Return (X, Y) of the center of cell containing provided text 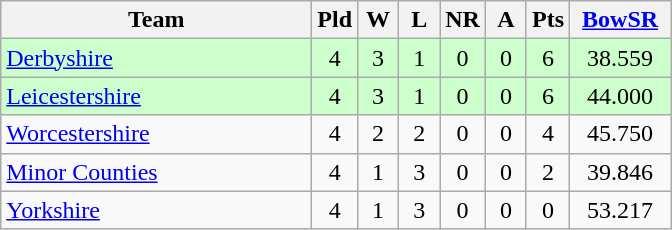
NR (463, 20)
BowSR (620, 20)
Yorkshire (156, 210)
Pts (548, 20)
38.559 (620, 58)
Pld (335, 20)
A (506, 20)
Derbyshire (156, 58)
Leicestershire (156, 96)
Team (156, 20)
Minor Counties (156, 172)
39.846 (620, 172)
45.750 (620, 134)
53.217 (620, 210)
L (420, 20)
W (378, 20)
44.000 (620, 96)
Worcestershire (156, 134)
